Return [x, y] of the center of cell containing provided text 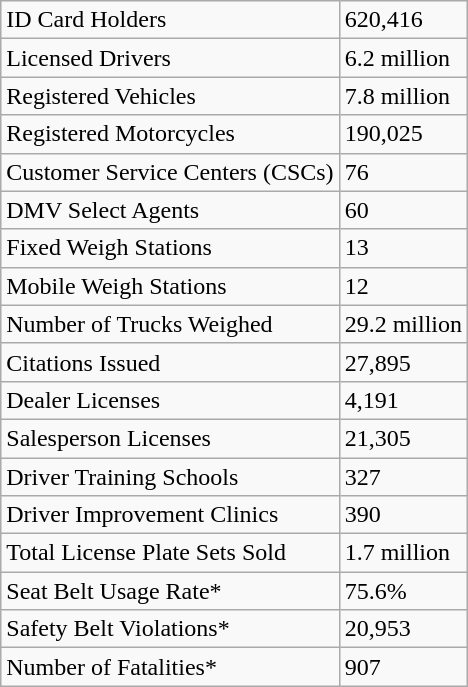
Dealer Licenses [170, 400]
Total License Plate Sets Sold [170, 553]
Mobile Weigh Stations [170, 286]
Salesperson Licenses [170, 438]
27,895 [403, 362]
29.2 million [403, 324]
7.8 million [403, 96]
620,416 [403, 20]
Driver Improvement Clinics [170, 515]
ID Card Holders [170, 20]
Licensed Drivers [170, 58]
75.6% [403, 591]
12 [403, 286]
Registered Motorcycles [170, 134]
907 [403, 667]
Driver Training Schools [170, 477]
Safety Belt Violations* [170, 629]
13 [403, 248]
60 [403, 210]
390 [403, 515]
1.7 million [403, 553]
Citations Issued [170, 362]
Customer Service Centers (CSCs) [170, 172]
327 [403, 477]
Fixed Weigh Stations [170, 248]
76 [403, 172]
Number of Trucks Weighed [170, 324]
190,025 [403, 134]
Number of Fatalities* [170, 667]
6.2 million [403, 58]
20,953 [403, 629]
DMV Select Agents [170, 210]
Seat Belt Usage Rate* [170, 591]
4,191 [403, 400]
21,305 [403, 438]
Registered Vehicles [170, 96]
